Detect which cell encompasses the target text, then output its [x, y] center coordinate. 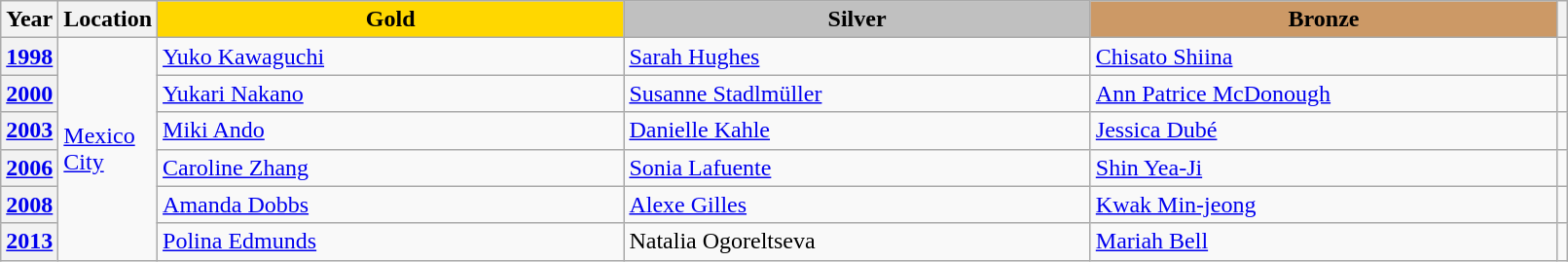
Alexe Gilles [857, 205]
2008 [29, 205]
2006 [29, 168]
Mexico City [108, 149]
Caroline Zhang [391, 168]
Miki Ando [391, 131]
Shin Yea-Ji [1324, 168]
Location [108, 19]
Year [29, 19]
1998 [29, 56]
2013 [29, 242]
2003 [29, 131]
Natalia Ogoreltseva [857, 242]
Sarah Hughes [857, 56]
Ann Patrice McDonough [1324, 94]
Mariah Bell [1324, 242]
Kwak Min-jeong [1324, 205]
Bronze [1324, 19]
2000 [29, 94]
Sonia Lafuente [857, 168]
Yukari Nakano [391, 94]
Gold [391, 19]
Danielle Kahle [857, 131]
Susanne Stadlmüller [857, 94]
Chisato Shiina [1324, 56]
Yuko Kawaguchi [391, 56]
Silver [857, 19]
Amanda Dobbs [391, 205]
Jessica Dubé [1324, 131]
Polina Edmunds [391, 242]
